Extract the (X, Y) coordinate from the center of the cell holding the provided text.  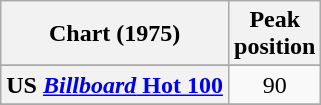
90 (275, 85)
US Billboard Hot 100 (115, 85)
Chart (1975) (115, 34)
Peakposition (275, 34)
